Find where the given text appears and provide that cell's center as (x, y) coordinate. 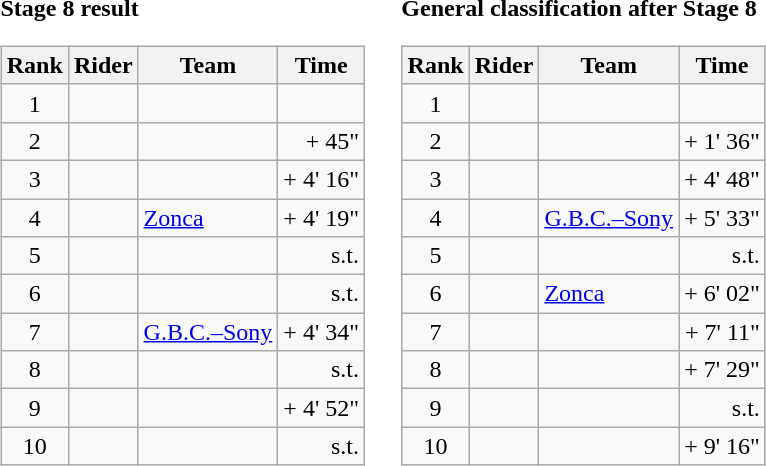
+ 4' 34" (322, 332)
+ 4' 16" (322, 179)
+ 1' 36" (722, 141)
+ 4' 48" (722, 179)
+ 4' 52" (322, 408)
+ 45" (322, 141)
+ 9' 16" (722, 446)
+ 7' 11" (722, 332)
+ 4' 19" (322, 217)
+ 7' 29" (722, 370)
+ 5' 33" (722, 217)
+ 6' 02" (722, 294)
